Determine the [x, y] coordinate at the center of the cell enclosing the given text.  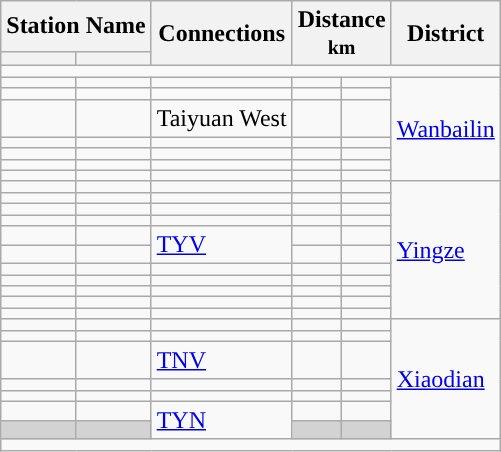
Station Name [76, 26]
Distancekm [342, 34]
Xiaodian [446, 379]
TYV [222, 245]
Connections [222, 34]
District [446, 34]
Taiyuan West [222, 118]
Yingze [446, 250]
TNV [222, 360]
Wanbailin [446, 129]
TYN [222, 420]
